Find where the given text appears and provide that cell's center as [X, Y] coordinate. 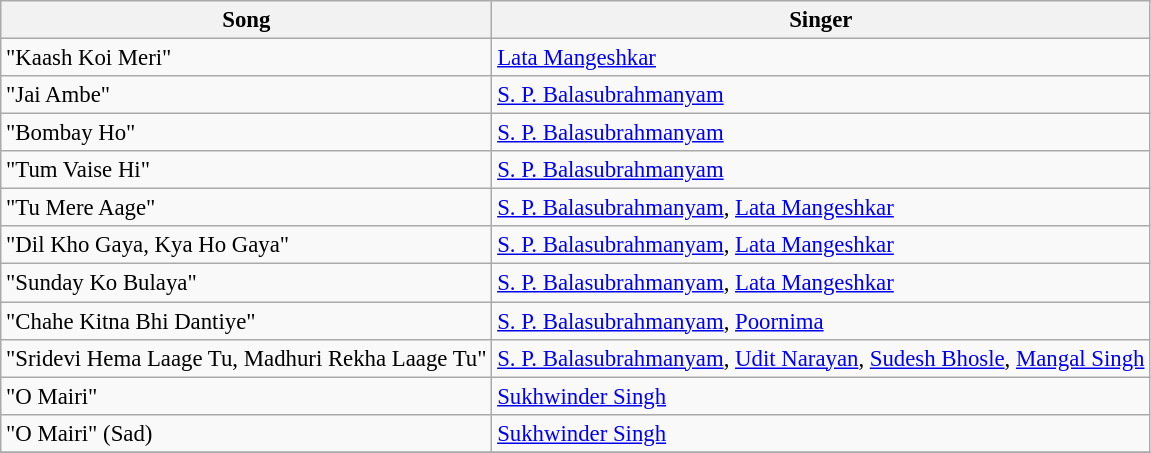
S. P. Balasubrahmanyam, Udit Narayan, Sudesh Bhosle, Mangal Singh [821, 358]
"Tu Mere Aage" [246, 208]
Lata Mangeshkar [821, 58]
S. P. Balasubrahmanyam, Poornima [821, 321]
"Bombay Ho" [246, 133]
"Sunday Ko Bulaya" [246, 283]
"Chahe Kitna Bhi Dantiye" [246, 321]
Singer [821, 20]
"O Mairi" (Sad) [246, 433]
"Dil Kho Gaya, Kya Ho Gaya" [246, 245]
"Sridevi Hema Laage Tu, Madhuri Rekha Laage Tu" [246, 358]
"Tum Vaise Hi" [246, 170]
Song [246, 20]
"Jai Ambe" [246, 95]
"O Mairi" [246, 396]
"Kaash Koi Meri" [246, 58]
